Detect which cell encompasses the target text, then output its (X, Y) center coordinate. 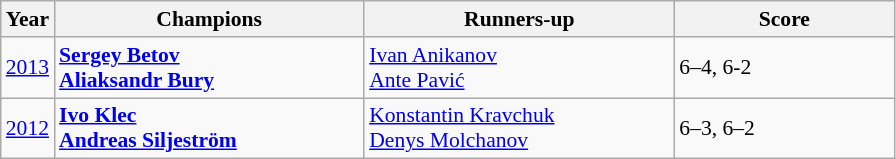
6–3, 6–2 (784, 128)
Ivo Klec Andreas Siljeström (209, 128)
Konstantin Kravchuk Denys Molchanov (519, 128)
Ivan Anikanov Ante Pavić (519, 68)
Champions (209, 19)
Runners-up (519, 19)
6–4, 6-2 (784, 68)
2012 (28, 128)
Year (28, 19)
2013 (28, 68)
Sergey Betov Aliaksandr Bury (209, 68)
Score (784, 19)
